Return (x, y) of the center of cell containing provided text 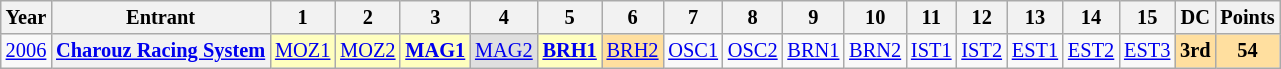
MOZ1 (302, 51)
EST2 (1091, 51)
DC (1195, 17)
10 (875, 17)
MAG2 (504, 51)
6 (633, 17)
3 (435, 17)
5 (570, 17)
Points (1247, 17)
4 (504, 17)
EST1 (1035, 51)
Entrant (160, 17)
15 (1147, 17)
BRH1 (570, 51)
2006 (26, 51)
BRN1 (813, 51)
OSC2 (753, 51)
14 (1091, 17)
9 (813, 17)
7 (693, 17)
13 (1035, 17)
2 (368, 17)
BRH2 (633, 51)
MAG1 (435, 51)
11 (931, 17)
Year (26, 17)
IST2 (981, 51)
1 (302, 17)
EST3 (1147, 51)
MOZ2 (368, 51)
8 (753, 17)
12 (981, 17)
IST1 (931, 51)
BRN2 (875, 51)
3rd (1195, 51)
54 (1247, 51)
OSC1 (693, 51)
Charouz Racing System (160, 51)
